Search for the cell housing the specified text and yield its [X, Y] center coordinate. 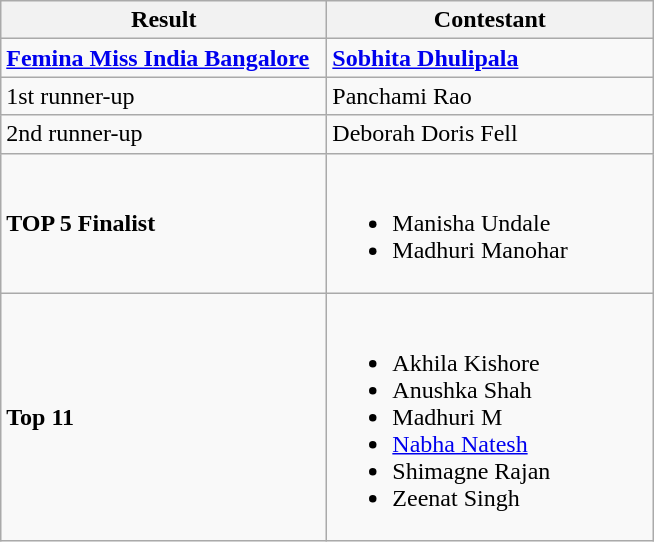
Contestant [490, 20]
Sobhita Dhulipala [490, 58]
Manisha UndaleMadhuri Manohar [490, 223]
Result [164, 20]
Panchami Rao [490, 96]
2nd runner-up [164, 134]
Femina Miss India Bangalore [164, 58]
TOP 5 Finalist [164, 223]
Akhila KishoreAnushka ShahMadhuri MNabha NateshShimagne RajanZeenat Singh [490, 417]
1st runner-up [164, 96]
Top 11 [164, 417]
Deborah Doris Fell [490, 134]
